Scan for the cell matching the given text and deliver its [x, y] coordinate at center. 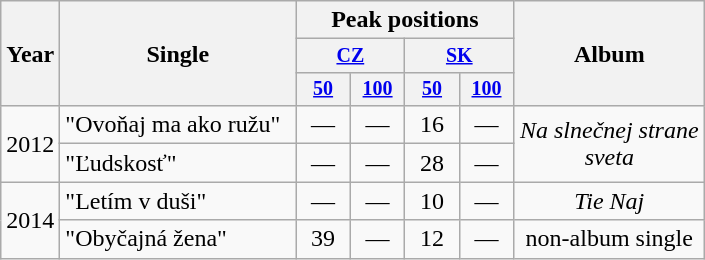
Na slnečnej strane sveta [610, 144]
Album [610, 54]
Year [30, 54]
39 [323, 239]
Single [178, 54]
12 [432, 239]
28 [432, 163]
Tie Naj [610, 201]
"Ľudskosť" [178, 163]
"Obyčajná žena" [178, 239]
"Letím v duši" [178, 201]
2012 [30, 144]
10 [432, 201]
SK [460, 56]
CZ [350, 56]
2014 [30, 220]
16 [432, 125]
"Ovoňaj ma ako ružu" [178, 125]
non-album single [610, 239]
Peak positions [405, 20]
